Extract the [x, y] coordinate from the center of the cell holding the provided text.  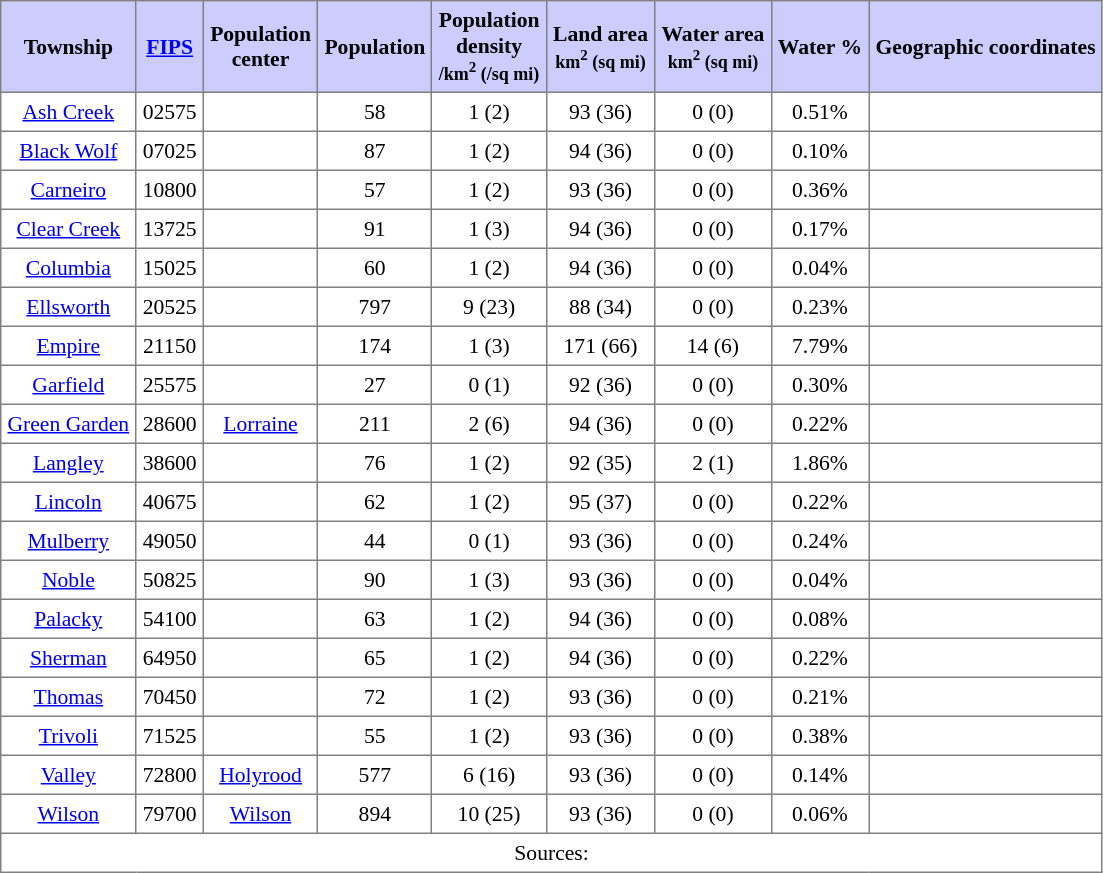
0.17% [820, 228]
Thomas [68, 696]
60 [375, 268]
Ellsworth [68, 306]
797 [375, 306]
15025 [170, 268]
13725 [170, 228]
87 [375, 150]
2 (1) [713, 462]
Trivoli [68, 736]
90 [375, 580]
894 [375, 814]
Water areakm2 (sq mi) [713, 47]
07025 [170, 150]
0.30% [820, 384]
211 [375, 424]
76 [375, 462]
Populationdensity/km2 (/sq mi) [489, 47]
Valley [68, 774]
FIPS [170, 47]
174 [375, 346]
28600 [170, 424]
Langley [68, 462]
Lorraine [260, 424]
Population [375, 47]
0.10% [820, 150]
1.86% [820, 462]
71525 [170, 736]
Lincoln [68, 502]
55 [375, 736]
0.23% [820, 306]
2 (6) [489, 424]
0.14% [820, 774]
0.24% [820, 540]
64950 [170, 658]
577 [375, 774]
14 (6) [713, 346]
Sources: [552, 852]
Township [68, 47]
91 [375, 228]
88 (34) [600, 306]
171 (66) [600, 346]
0.08% [820, 618]
Ash Creek [68, 112]
Palacky [68, 618]
92 (36) [600, 384]
72 [375, 696]
Garfield [68, 384]
0.21% [820, 696]
40675 [170, 502]
21150 [170, 346]
62 [375, 502]
Noble [68, 580]
0.51% [820, 112]
58 [375, 112]
57 [375, 190]
70450 [170, 696]
25575 [170, 384]
Water % [820, 47]
7.79% [820, 346]
0.36% [820, 190]
9 (23) [489, 306]
Sherman [68, 658]
92 (35) [600, 462]
Holyrood [260, 774]
79700 [170, 814]
65 [375, 658]
72800 [170, 774]
54100 [170, 618]
27 [375, 384]
Clear Creek [68, 228]
38600 [170, 462]
02575 [170, 112]
Black Wolf [68, 150]
63 [375, 618]
0.38% [820, 736]
Geographic coordinates [986, 47]
Carneiro [68, 190]
Populationcenter [260, 47]
44 [375, 540]
0.06% [820, 814]
Columbia [68, 268]
10800 [170, 190]
Green Garden [68, 424]
Land areakm2 (sq mi) [600, 47]
50825 [170, 580]
20525 [170, 306]
6 (16) [489, 774]
Empire [68, 346]
95 (37) [600, 502]
10 (25) [489, 814]
49050 [170, 540]
Mulberry [68, 540]
